Return the (x, y) coordinate for the center point of the cell that contains the specified text.  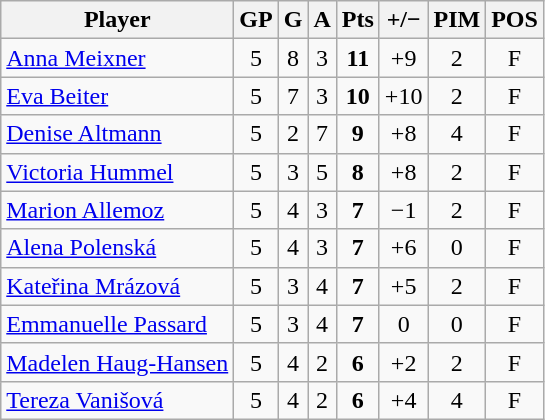
+5 (404, 286)
Tereza Vanišová (118, 400)
11 (358, 58)
POS (515, 20)
Kateřina Mrázová (118, 286)
Marion Allemoz (118, 210)
G (293, 20)
Madelen Haug-Hansen (118, 362)
+/− (404, 20)
Anna Meixner (118, 58)
Eva Beiter (118, 96)
+9 (404, 58)
+10 (404, 96)
+4 (404, 400)
Pts (358, 20)
PIM (457, 20)
GP (256, 20)
10 (358, 96)
Denise Altmann (118, 134)
+2 (404, 362)
Victoria Hummel (118, 172)
+6 (404, 248)
−1 (404, 210)
A (322, 20)
Player (118, 20)
9 (358, 134)
Emmanuelle Passard (118, 324)
Alena Polenská (118, 248)
